Return the (X, Y) coordinate for the center point of the cell that contains the specified text.  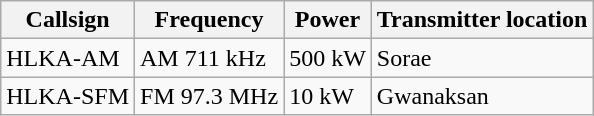
HLKA-AM (68, 58)
10 kW (328, 96)
Sorae (482, 58)
Power (328, 20)
Transmitter location (482, 20)
FM 97.3 MHz (210, 96)
500 kW (328, 58)
Frequency (210, 20)
Callsign (68, 20)
Gwanaksan (482, 96)
HLKA-SFM (68, 96)
AM 711 kHz (210, 58)
